Extract the (X, Y) coordinate from the center of the cell holding the provided text.  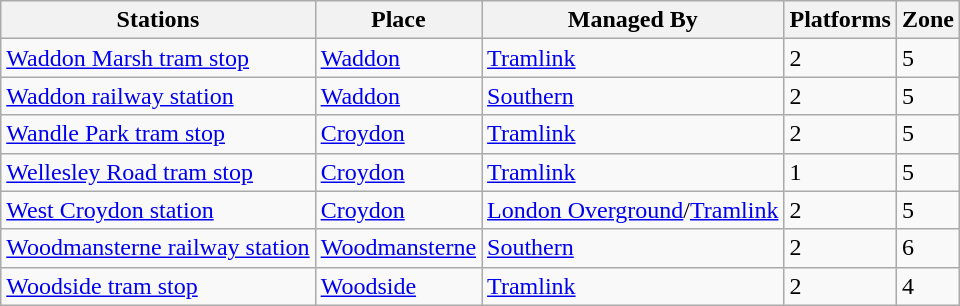
Woodside tram stop (158, 286)
Woodmansterne (398, 248)
Zone (928, 20)
Managed By (633, 20)
Stations (158, 20)
Place (398, 20)
Waddon railway station (158, 96)
West Croydon station (158, 210)
London Overground/Tramlink (633, 210)
Wandle Park tram stop (158, 134)
Wellesley Road tram stop (158, 172)
1 (840, 172)
Woodside (398, 286)
Woodmansterne railway station (158, 248)
4 (928, 286)
Waddon Marsh tram stop (158, 58)
Platforms (840, 20)
6 (928, 248)
